Extract the [x, y] coordinate from the center of the cell holding the provided text.  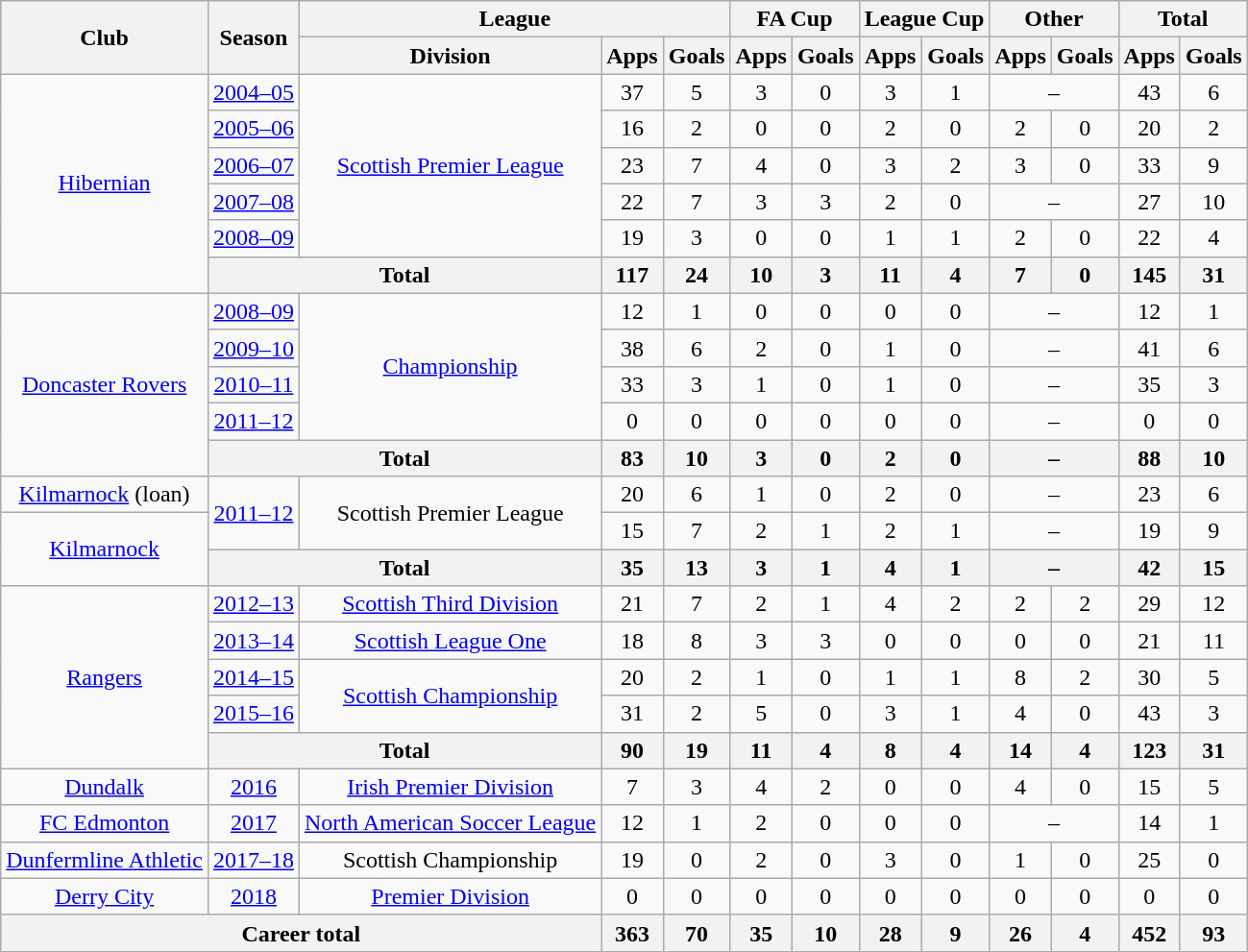
Rangers [105, 677]
Championship [450, 366]
Doncaster Rovers [105, 384]
2005–06 [254, 129]
2007–08 [254, 202]
83 [632, 458]
26 [1020, 933]
Kilmarnock (loan) [105, 495]
Dundalk [105, 787]
League Cup [924, 19]
88 [1149, 458]
2012–13 [254, 604]
27 [1149, 202]
North American Soccer League [450, 823]
18 [632, 641]
Derry City [105, 896]
42 [1149, 568]
Scottish League One [450, 641]
2010–11 [254, 384]
Irish Premier Division [450, 787]
2017 [254, 823]
2015–16 [254, 714]
Season [254, 37]
2018 [254, 896]
FA Cup [795, 19]
2014–15 [254, 677]
League [514, 19]
2006–07 [254, 165]
2004–05 [254, 92]
13 [697, 568]
117 [632, 275]
41 [1149, 348]
29 [1149, 604]
2009–10 [254, 348]
38 [632, 348]
Premier Division [450, 896]
Other [1054, 19]
Club [105, 37]
452 [1149, 933]
Scottish Third Division [450, 604]
2013–14 [254, 641]
Division [450, 56]
28 [890, 933]
24 [697, 275]
16 [632, 129]
93 [1213, 933]
FC Edmonton [105, 823]
363 [632, 933]
Dunfermline Athletic [105, 860]
30 [1149, 677]
Kilmarnock [105, 549]
90 [632, 750]
123 [1149, 750]
25 [1149, 860]
145 [1149, 275]
2016 [254, 787]
37 [632, 92]
Hibernian [105, 183]
Career total [302, 933]
2017–18 [254, 860]
70 [697, 933]
